Detect which cell encompasses the target text, then output its (x, y) center coordinate. 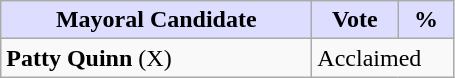
Vote (355, 20)
Mayoral Candidate (156, 20)
% (426, 20)
Patty Quinn (X) (156, 58)
Acclaimed (383, 58)
